From the cell containing the given text, extract its center point as [x, y] coordinate. 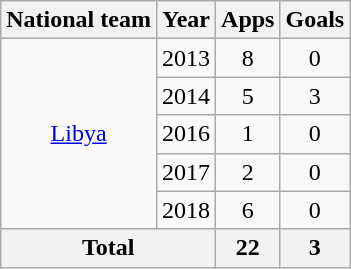
Total [108, 248]
2014 [186, 96]
8 [248, 58]
2 [248, 172]
Goals [315, 20]
2018 [186, 210]
Apps [248, 20]
2016 [186, 134]
2017 [186, 172]
2013 [186, 58]
5 [248, 96]
1 [248, 134]
Libya [79, 134]
22 [248, 248]
Year [186, 20]
6 [248, 210]
National team [79, 20]
